Find where the given text appears and provide that cell's center as (x, y) coordinate. 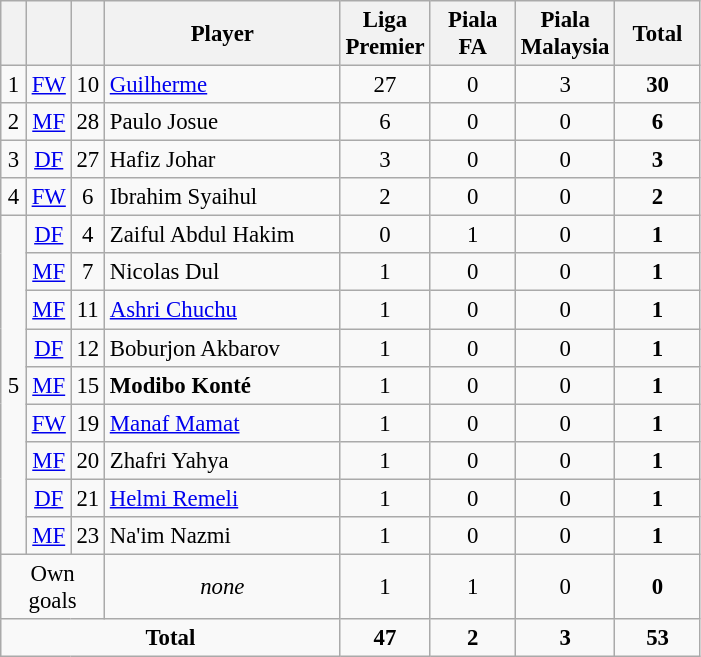
Liga Premier (385, 34)
Nicolas Dul (222, 273)
Piala FA (473, 34)
30 (658, 85)
Own goals (53, 586)
Paulo Josue (222, 122)
Zaiful Abdul Hakim (222, 235)
Piala Malaysia (566, 34)
7 (88, 273)
Ashri Chuchu (222, 310)
Player (222, 34)
21 (88, 498)
Na'im Nazmi (222, 536)
53 (658, 638)
none (222, 586)
11 (88, 310)
15 (88, 385)
12 (88, 348)
20 (88, 460)
Ibrahim Syaihul (222, 197)
10 (88, 85)
Zhafri Yahya (222, 460)
Modibo Konté (222, 385)
47 (385, 638)
23 (88, 536)
Helmi Remeli (222, 498)
19 (88, 423)
Hafiz Johar (222, 160)
Guilherme (222, 85)
Manaf Mamat (222, 423)
5 (14, 385)
28 (88, 122)
Boburjon Akbarov (222, 348)
